Find where the given text appears and provide that cell's center as [X, Y] coordinate. 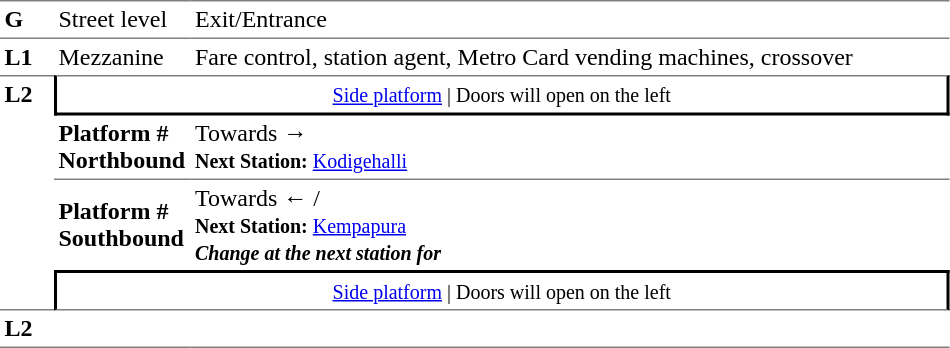
G [27, 20]
Exit/Entrance [570, 20]
Mezzanine [122, 57]
Fare control, station agent, Metro Card vending machines, crossover [570, 57]
Street level [122, 20]
Platform #Northbound [122, 148]
Platform #Southbound [122, 225]
Towards ← / Next Station: KempapuraChange at the next station for [570, 225]
L1 [27, 57]
Towards → Next Station: Kodigehalli [570, 148]
